Provide the [X, Y] coordinate of the cell's center where the given text is located.  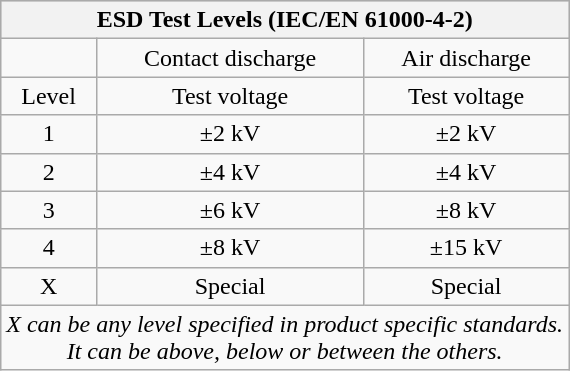
X can be any level specified in product specific standards. It can be above, below or between the others. [285, 338]
ESD Test Levels (IEC/EN 61000-4-2) [285, 20]
3 [49, 210]
Contact discharge [230, 58]
±6 kV [230, 210]
2 [49, 172]
Level [49, 96]
Air discharge [466, 58]
X [49, 286]
±15 kV [466, 248]
1 [49, 134]
4 [49, 248]
